For the text-containing cell, return its midpoint in (x, y) coordinate format. 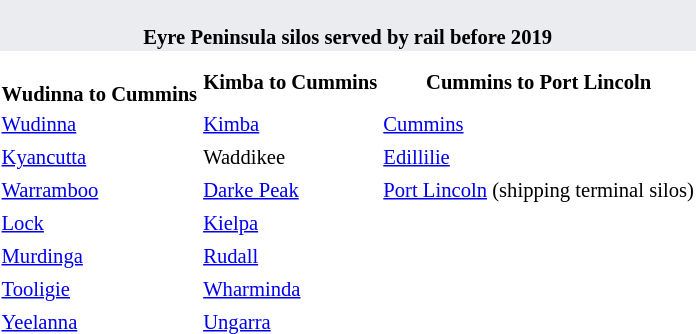
Edillilie (539, 158)
Wudinna (100, 124)
Kimba (290, 124)
Wharminda (290, 290)
Tooligie (100, 290)
Cummins (539, 124)
Eyre Peninsula silos served by rail before 2019 (348, 26)
Kyancutta (100, 158)
Darke Peak (290, 190)
Kielpa (290, 224)
Murdinga (100, 256)
Waddikee (290, 158)
Rudall (290, 256)
Lock (100, 224)
Wudinna to Cummins (100, 82)
Cummins to Port Lincoln (539, 82)
Port Lincoln (shipping terminal silos) (539, 190)
Kimba to Cummins (290, 82)
Warramboo (100, 190)
